Find where the given text appears and provide that cell's center as [x, y] coordinate. 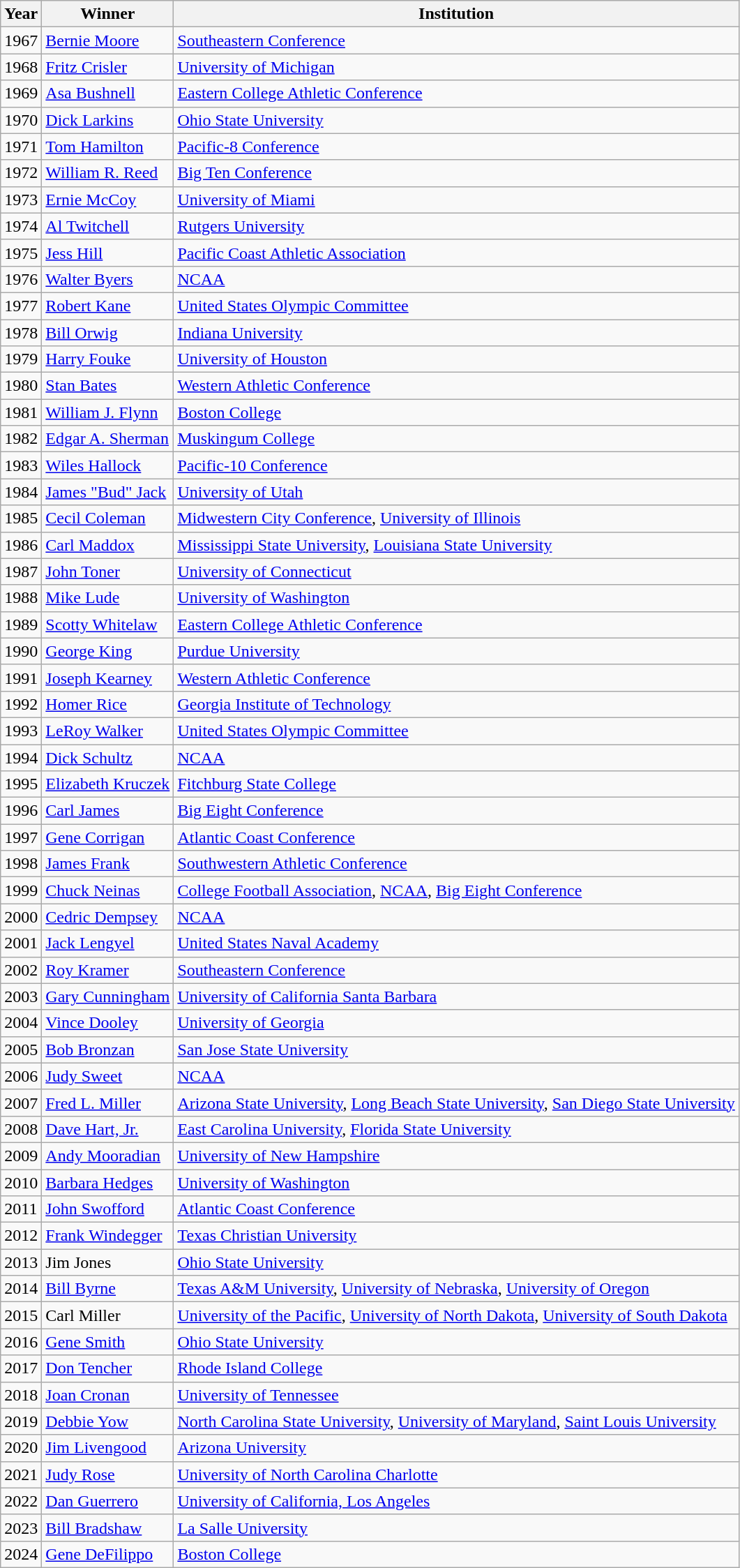
2019 [21, 1421]
1987 [21, 572]
Texas A&M University, University of Nebraska, University of Oregon [456, 1289]
1977 [21, 306]
1979 [21, 359]
2016 [21, 1342]
1978 [21, 333]
University of Michigan [456, 67]
University of Tennessee [456, 1395]
Al Twitchell [107, 226]
1984 [21, 492]
Andy Mooradian [107, 1156]
University of California Santa Barbara [456, 996]
Bob Bronzan [107, 1050]
2023 [21, 1528]
Carl Miller [107, 1315]
Muskingum College [456, 439]
Asa Bushnell [107, 94]
1975 [21, 253]
Pacific-8 Conference [456, 147]
2024 [21, 1554]
Bill Orwig [107, 333]
Jack Lengyel [107, 943]
1996 [21, 811]
1998 [21, 864]
Dave Hart, Jr. [107, 1129]
Arizona University [456, 1448]
1972 [21, 173]
Fritz Crisler [107, 67]
Year [21, 14]
2003 [21, 996]
United States Naval Academy [456, 943]
1992 [21, 704]
Robert Kane [107, 306]
Georgia Institute of Technology [456, 704]
Gary Cunningham [107, 996]
Scotty Whitelaw [107, 625]
San Jose State University [456, 1050]
1983 [21, 465]
2002 [21, 970]
University of Georgia [456, 1023]
Harry Fouke [107, 359]
Texas Christian University [456, 1236]
John Swofford [107, 1209]
University of New Hampshire [456, 1156]
East Carolina University, Florida State University [456, 1129]
University of the Pacific, University of North Dakota, University of South Dakota [456, 1315]
Homer Rice [107, 704]
Cecil Coleman [107, 518]
1995 [21, 784]
Jess Hill [107, 253]
Fitchburg State College [456, 784]
1994 [21, 757]
1971 [21, 147]
1968 [21, 67]
La Salle University [456, 1528]
University of Miami [456, 200]
University of North Carolina Charlotte [456, 1474]
1993 [21, 731]
Big Eight Conference [456, 811]
University of California, Los Angeles [456, 1501]
Bernie Moore [107, 40]
Fred L. Miller [107, 1103]
University of Houston [456, 359]
Cedric Dempsey [107, 917]
College Football Association, NCAA, Big Eight Conference [456, 890]
2001 [21, 943]
Pacific-10 Conference [456, 465]
Tom Hamilton [107, 147]
Bill Byrne [107, 1289]
Southwestern Athletic Conference [456, 864]
2018 [21, 1395]
1991 [21, 678]
1967 [21, 40]
2011 [21, 1209]
Don Tencher [107, 1368]
Vince Dooley [107, 1023]
Walter Byers [107, 279]
2005 [21, 1050]
Barbara Hedges [107, 1183]
William J. Flynn [107, 412]
Mississippi State University, Louisiana State University [456, 545]
Arizona State University, Long Beach State University, San Diego State University [456, 1103]
Midwestern City Conference, University of Illinois [456, 518]
1980 [21, 386]
Pacific Coast Athletic Association [456, 253]
Debbie Yow [107, 1421]
James Frank [107, 864]
Carl James [107, 811]
2009 [21, 1156]
Gene Smith [107, 1342]
1974 [21, 226]
1969 [21, 94]
2008 [21, 1129]
2022 [21, 1501]
2020 [21, 1448]
Bill Bradshaw [107, 1528]
Rutgers University [456, 226]
1999 [21, 890]
Joseph Kearney [107, 678]
Roy Kramer [107, 970]
Jim Livengood [107, 1448]
Big Ten Conference [456, 173]
2012 [21, 1236]
2021 [21, 1474]
University of Connecticut [456, 572]
1973 [21, 200]
1986 [21, 545]
John Toner [107, 572]
Gene DeFilippo [107, 1554]
Edgar A. Sherman [107, 439]
2017 [21, 1368]
Judy Sweet [107, 1076]
Chuck Neinas [107, 890]
Dick Schultz [107, 757]
1989 [21, 625]
Frank Windegger [107, 1236]
Winner [107, 14]
Dick Larkins [107, 120]
2006 [21, 1076]
James "Bud" Jack [107, 492]
2015 [21, 1315]
Carl Maddox [107, 545]
George King [107, 651]
Elizabeth Kruczek [107, 784]
Dan Guerrero [107, 1501]
Mike Lude [107, 598]
LeRoy Walker [107, 731]
Wiles Hallock [107, 465]
Stan Bates [107, 386]
1976 [21, 279]
Joan Cronan [107, 1395]
2010 [21, 1183]
1981 [21, 412]
Judy Rose [107, 1474]
Gene Corrigan [107, 837]
Purdue University [456, 651]
Ernie McCoy [107, 200]
Jim Jones [107, 1262]
1990 [21, 651]
Institution [456, 14]
1997 [21, 837]
Indiana University [456, 333]
William R. Reed [107, 173]
2013 [21, 1262]
2014 [21, 1289]
2007 [21, 1103]
1982 [21, 439]
1988 [21, 598]
2004 [21, 1023]
1985 [21, 518]
Rhode Island College [456, 1368]
University of Utah [456, 492]
1970 [21, 120]
North Carolina State University, University of Maryland, Saint Louis University [456, 1421]
2000 [21, 917]
